Output the (X, Y) coordinate of the center of the cell containing the given text.  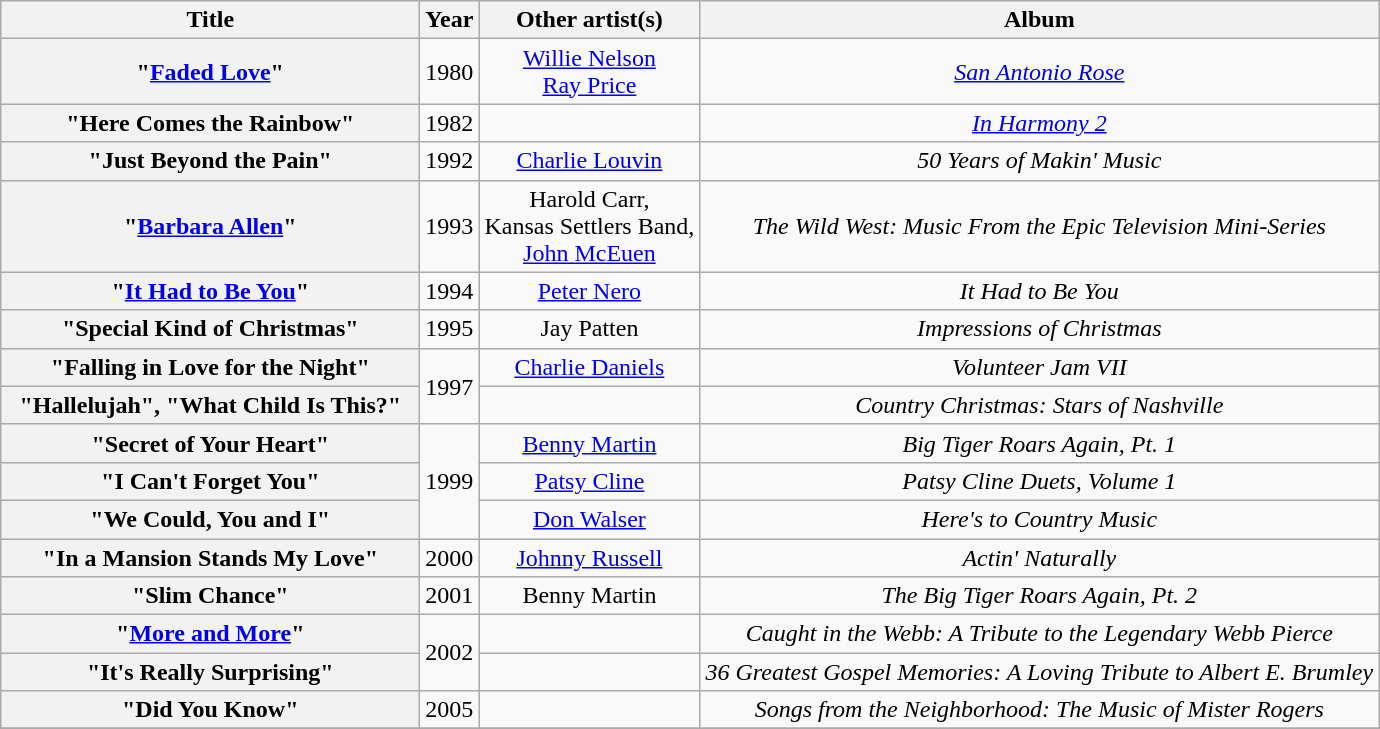
"We Could, You and I" (210, 519)
Caught in the Webb: A Tribute to the Legendary Webb Pierce (1040, 634)
36 Greatest Gospel Memories: A Loving Tribute to Albert E. Brumley (1040, 672)
"Special Kind of Christmas" (210, 329)
Songs from the Neighborhood: The Music of Mister Rogers (1040, 710)
Willie NelsonRay Price (590, 72)
"Falling in Love for the Night" (210, 367)
"In a Mansion Stands My Love" (210, 557)
Charlie Daniels (590, 367)
Title (210, 20)
1994 (450, 291)
The Wild West: Music From the Epic Television Mini-Series (1040, 226)
1982 (450, 123)
Don Walser (590, 519)
"I Can't Forget You" (210, 481)
Impressions of Christmas (1040, 329)
Jay Patten (590, 329)
In Harmony 2 (1040, 123)
It Had to Be You (1040, 291)
Here's to Country Music (1040, 519)
2000 (450, 557)
50 Years of Makin' Music (1040, 161)
Country Christmas: Stars of Nashville (1040, 405)
"Barbara Allen" (210, 226)
Actin' Naturally (1040, 557)
1980 (450, 72)
"It's Really Surprising" (210, 672)
Volunteer Jam VII (1040, 367)
2002 (450, 653)
Charlie Louvin (590, 161)
1993 (450, 226)
2001 (450, 596)
"Secret of Your Heart" (210, 443)
Album (1040, 20)
1995 (450, 329)
"Slim Chance" (210, 596)
1992 (450, 161)
Johnny Russell (590, 557)
Year (450, 20)
Patsy Cline (590, 481)
Peter Nero (590, 291)
"Faded Love" (210, 72)
Patsy Cline Duets, Volume 1 (1040, 481)
The Big Tiger Roars Again, Pt. 2 (1040, 596)
"Here Comes the Rainbow" (210, 123)
2005 (450, 710)
1999 (450, 481)
San Antonio Rose (1040, 72)
Harold Carr,Kansas Settlers Band,John McEuen (590, 226)
"It Had to Be You" (210, 291)
Other artist(s) (590, 20)
Big Tiger Roars Again, Pt. 1 (1040, 443)
1997 (450, 386)
"Did You Know" (210, 710)
"Hallelujah", "What Child Is This?" (210, 405)
"More and More" (210, 634)
"Just Beyond the Pain" (210, 161)
